Output the [X, Y] coordinate of the center of the cell containing the given text.  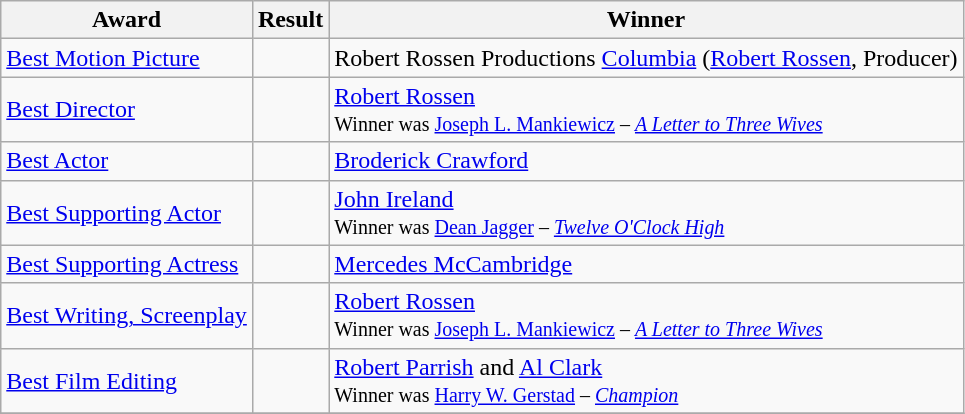
Best Supporting Actress [127, 264]
Winner [646, 20]
Robert Parrish and Al Clark Winner was Harry W. Gerstad – Champion [646, 380]
Best Motion Picture [127, 58]
Best Actor [127, 161]
Robert Rossen Productions Columbia (Robert Rossen, Producer) [646, 58]
Best Film Editing [127, 380]
Mercedes McCambridge [646, 264]
Result [290, 20]
John Ireland Winner was Dean Jagger – Twelve O'Clock High [646, 212]
Award [127, 20]
Best Director [127, 110]
Best Writing, Screenplay [127, 316]
Best Supporting Actor [127, 212]
Broderick Crawford [646, 161]
